Find where the given text appears and provide that cell's center as [X, Y] coordinate. 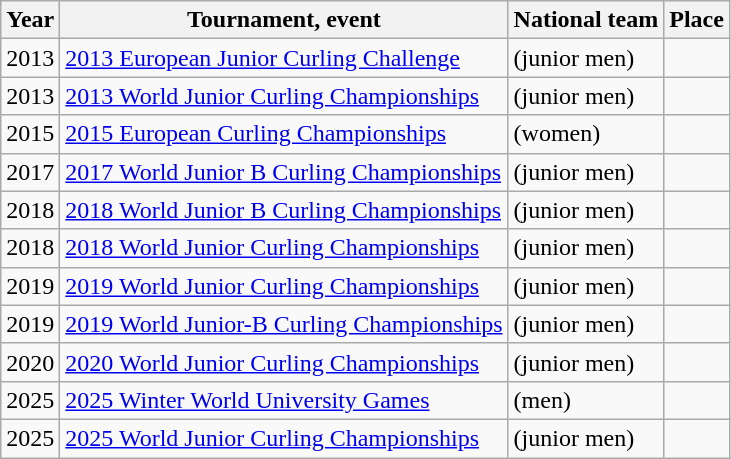
2013 World Junior Curling Championships [284, 96]
2025 Winter World University Games [284, 400]
2025 World Junior Curling Championships [284, 438]
(women) [586, 134]
2018 World Junior Curling Championships [284, 248]
2017 [30, 172]
Year [30, 20]
2018 World Junior B Curling Championships [284, 210]
2015 European Curling Championships [284, 134]
2015 [30, 134]
2020 World Junior Curling Championships [284, 362]
Tournament, event [284, 20]
2019 World Junior Curling Championships [284, 286]
Place [697, 20]
2020 [30, 362]
(men) [586, 400]
2017 World Junior B Curling Championships [284, 172]
2019 World Junior-B Curling Championships [284, 324]
2013 European Junior Curling Challenge [284, 58]
National team [586, 20]
